Capture the cell that displays the provided text and extract its [x, y] central coordinate. 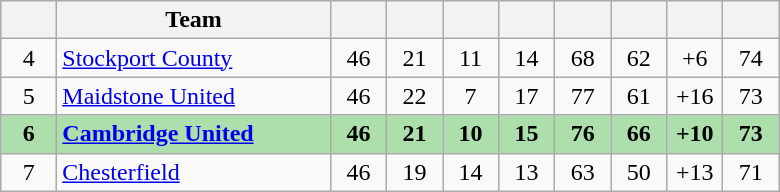
22 [414, 96]
6 [29, 134]
74 [751, 58]
+16 [695, 96]
71 [751, 172]
77 [583, 96]
Maidstone United [194, 96]
4 [29, 58]
Stockport County [194, 58]
15 [527, 134]
68 [583, 58]
13 [527, 172]
+10 [695, 134]
Team [194, 20]
+13 [695, 172]
5 [29, 96]
17 [527, 96]
63 [583, 172]
61 [639, 96]
11 [470, 58]
19 [414, 172]
10 [470, 134]
76 [583, 134]
66 [639, 134]
50 [639, 172]
+6 [695, 58]
62 [639, 58]
Chesterfield [194, 172]
Cambridge United [194, 134]
